Determine the [X, Y] coordinate at the center of the cell enclosing the given text.  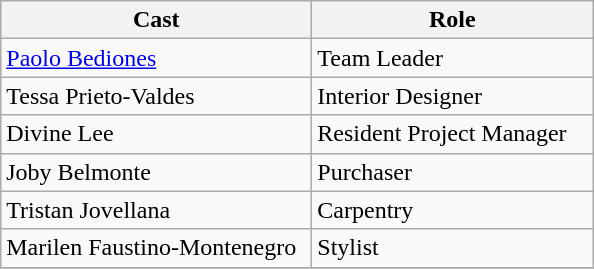
Tristan Jovellana [156, 210]
Divine Lee [156, 134]
Stylist [452, 248]
Cast [156, 20]
Joby Belmonte [156, 172]
Interior Designer [452, 96]
Tessa Prieto-Valdes [156, 96]
Paolo Bediones [156, 58]
Carpentry [452, 210]
Purchaser [452, 172]
Role [452, 20]
Marilen Faustino-Montenegro [156, 248]
Team Leader [452, 58]
Resident Project Manager [452, 134]
